Locate the cell with the specified text and output its [X, Y] center coordinate. 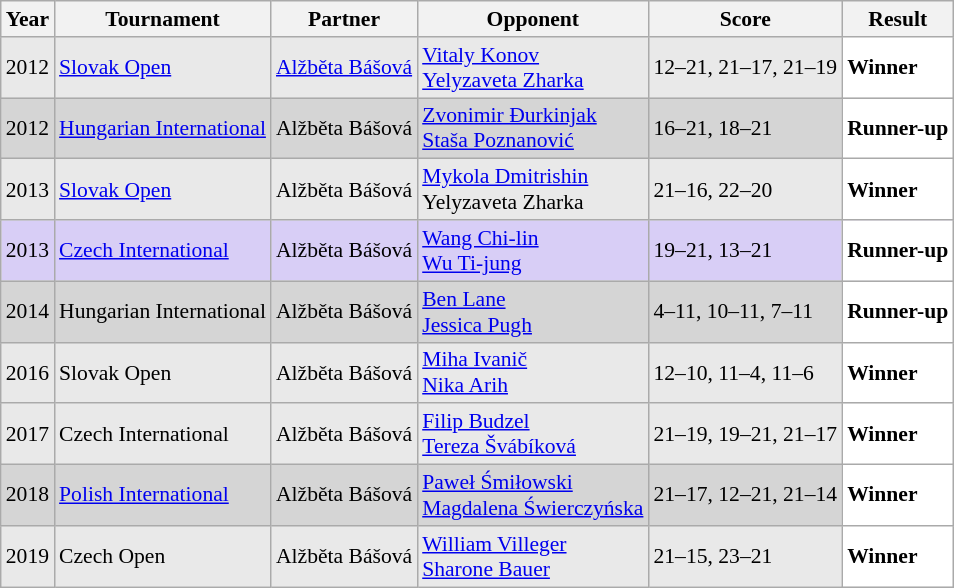
Year [28, 19]
Ben Lane Jessica Pugh [532, 312]
Zvonimir Đurkinjak Staša Poznanović [532, 128]
2014 [28, 312]
21–17, 12–21, 21–14 [745, 496]
Polish International [162, 496]
2018 [28, 496]
William Villeger Sharone Bauer [532, 556]
Result [898, 19]
Filip Budzel Tereza Švábíková [532, 434]
16–21, 18–21 [745, 128]
Partner [344, 19]
Vitaly Konov Yelyzaveta Zharka [532, 68]
2017 [28, 434]
Czech Open [162, 556]
Mykola Dmitrishin Yelyzaveta Zharka [532, 190]
19–21, 13–21 [745, 250]
Miha Ivanič Nika Arih [532, 372]
Paweł Śmiłowski Magdalena Świerczyńska [532, 496]
12–21, 21–17, 21–19 [745, 68]
Opponent [532, 19]
2016 [28, 372]
12–10, 11–4, 11–6 [745, 372]
Score [745, 19]
4–11, 10–11, 7–11 [745, 312]
Tournament [162, 19]
Wang Chi-lin Wu Ti-jung [532, 250]
21–15, 23–21 [745, 556]
21–16, 22–20 [745, 190]
2019 [28, 556]
21–19, 19–21, 21–17 [745, 434]
